Provide the [x, y] coordinate of the cell's center where the given text is located.  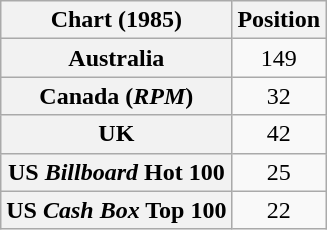
Australia [116, 58]
42 [279, 134]
US Cash Box Top 100 [116, 210]
25 [279, 172]
Chart (1985) [116, 20]
Canada (RPM) [116, 96]
22 [279, 210]
UK [116, 134]
US Billboard Hot 100 [116, 172]
149 [279, 58]
Position [279, 20]
32 [279, 96]
